Find where the given text appears and provide that cell's center as (X, Y) coordinate. 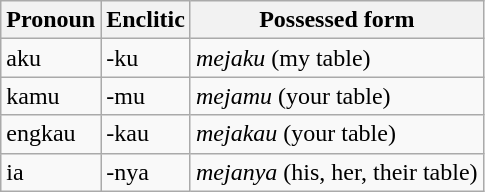
-kau (146, 134)
mejakau (your table) (336, 134)
-ku (146, 58)
-nya (146, 172)
ia (51, 172)
kamu (51, 96)
engkau (51, 134)
mejanya (his, her, their table) (336, 172)
Possessed form (336, 20)
aku (51, 58)
mejaku (my table) (336, 58)
mejamu (your table) (336, 96)
Enclitic (146, 20)
Pronoun (51, 20)
-mu (146, 96)
